Detect which cell encompasses the target text, then output its [x, y] center coordinate. 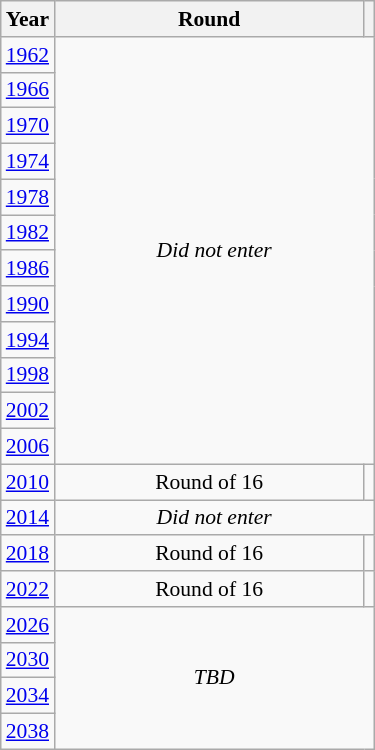
2006 [28, 447]
2018 [28, 554]
2030 [28, 660]
2038 [28, 732]
2022 [28, 589]
2010 [28, 482]
1982 [28, 233]
2026 [28, 625]
1994 [28, 340]
Year [28, 19]
1990 [28, 304]
1962 [28, 55]
2002 [28, 411]
1970 [28, 126]
2014 [28, 518]
1978 [28, 197]
1998 [28, 375]
Round [209, 19]
1986 [28, 269]
TBD [214, 678]
2034 [28, 696]
1966 [28, 90]
1974 [28, 162]
